Identify which cell holds the provided text, then report its [X, Y] central coordinate. 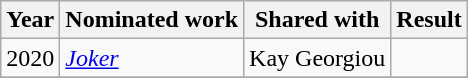
2020 [30, 58]
Joker [152, 58]
Year [30, 20]
Shared with [318, 20]
Result [429, 20]
Kay Georgiou [318, 58]
Nominated work [152, 20]
